Scan for the cell matching the given text and deliver its (x, y) coordinate at center. 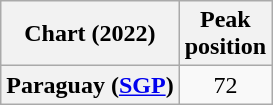
Chart (2022) (90, 34)
72 (225, 85)
Peakposition (225, 34)
Paraguay (SGP) (90, 85)
